Scan for the cell matching the given text and deliver its (X, Y) coordinate at center. 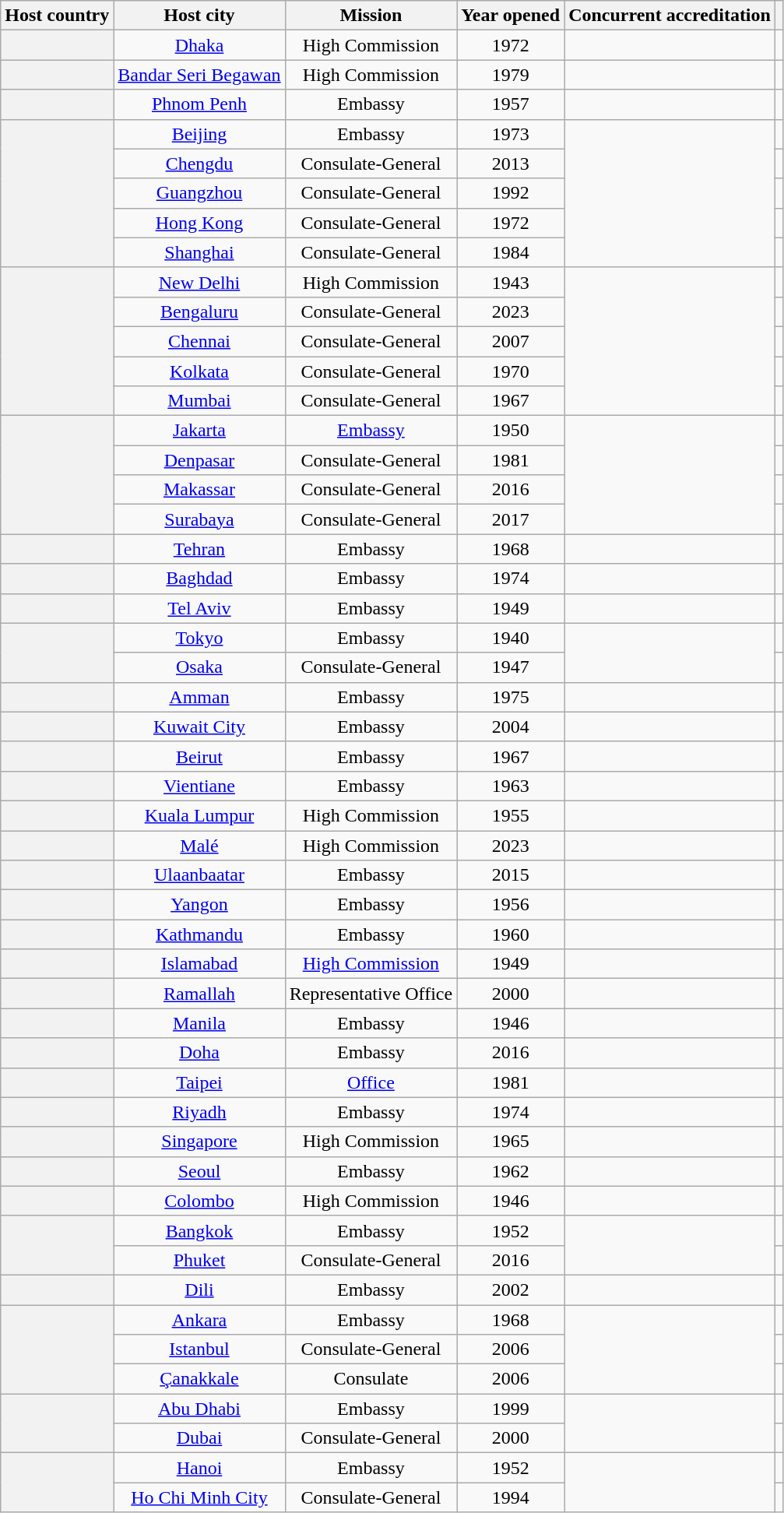
Dili (199, 1290)
2015 (511, 875)
Singapore (199, 1142)
Concurrent accreditation (670, 16)
Ramallah (199, 994)
Chennai (199, 341)
1955 (511, 815)
Colombo (199, 1201)
Makassar (199, 490)
Ulaanbaatar (199, 875)
1992 (511, 193)
Çanakkale (199, 1379)
Kuala Lumpur (199, 815)
Phuket (199, 1260)
Phnom Penh (199, 104)
Tokyo (199, 638)
1970 (511, 371)
Office (371, 1082)
Islamabad (199, 964)
2004 (511, 727)
Mumbai (199, 401)
Bangkok (199, 1230)
Seoul (199, 1171)
1999 (511, 1409)
1975 (511, 697)
Tehran (199, 549)
Istanbul (199, 1349)
Dubai (199, 1438)
Kuwait City (199, 727)
Kathmandu (199, 934)
Taipei (199, 1082)
Kolkata (199, 371)
Ho Chi Minh City (199, 1497)
1960 (511, 934)
Ankara (199, 1320)
Dhaka (199, 45)
1962 (511, 1171)
1973 (511, 134)
Tel Aviv (199, 608)
Beijing (199, 134)
Hong Kong (199, 223)
Shanghai (199, 252)
Bengaluru (199, 311)
Riyadh (199, 1112)
2007 (511, 341)
1963 (511, 786)
Yangon (199, 905)
1940 (511, 638)
1994 (511, 1497)
Amman (199, 697)
1979 (511, 75)
2013 (511, 164)
Host country (58, 16)
1943 (511, 282)
Host city (199, 16)
Representative Office (371, 994)
1950 (511, 431)
Jakarta (199, 431)
1957 (511, 104)
Vientiane (199, 786)
Malé (199, 845)
1956 (511, 905)
Surabaya (199, 519)
Denpasar (199, 460)
Osaka (199, 667)
1984 (511, 252)
Bandar Seri Begawan (199, 75)
Mission (371, 16)
1965 (511, 1142)
Consulate (371, 1379)
Baghdad (199, 579)
Abu Dhabi (199, 1409)
Year opened (511, 16)
2017 (511, 519)
2002 (511, 1290)
New Delhi (199, 282)
Doha (199, 1053)
Manila (199, 1023)
Beirut (199, 756)
Chengdu (199, 164)
Guangzhou (199, 193)
Hanoi (199, 1468)
1947 (511, 667)
